For the text-containing cell, return its midpoint in (X, Y) coordinate format. 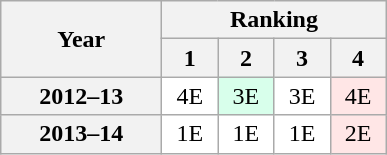
Year (82, 39)
4 (358, 58)
2013–14 (82, 134)
2012–13 (82, 96)
1 (190, 58)
2 (246, 58)
2E (358, 134)
Ranking (274, 20)
3 (302, 58)
